Capture the cell that displays the provided text and extract its (x, y) central coordinate. 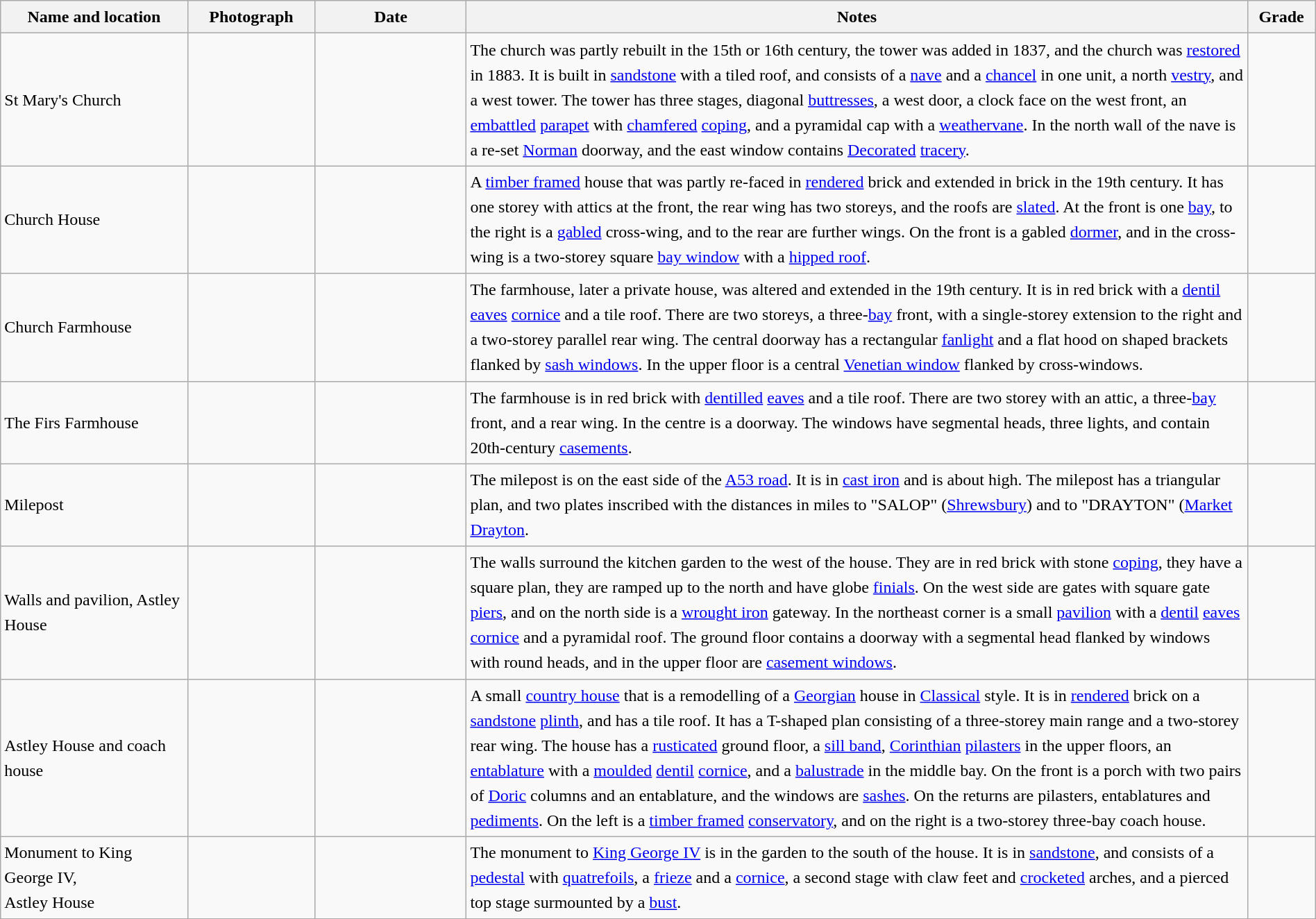
Monument to King George IV,Astley House (94, 877)
Church Farmhouse (94, 328)
Photograph (251, 17)
Milepost (94, 505)
The Firs Farmhouse (94, 422)
Grade (1281, 17)
St Mary's Church (94, 100)
Notes (857, 17)
Date (391, 17)
Name and location (94, 17)
Astley House and coach house (94, 758)
Walls and pavilion, Astley House (94, 612)
Church House (94, 219)
